Capture the cell that displays the provided text and extract its (X, Y) central coordinate. 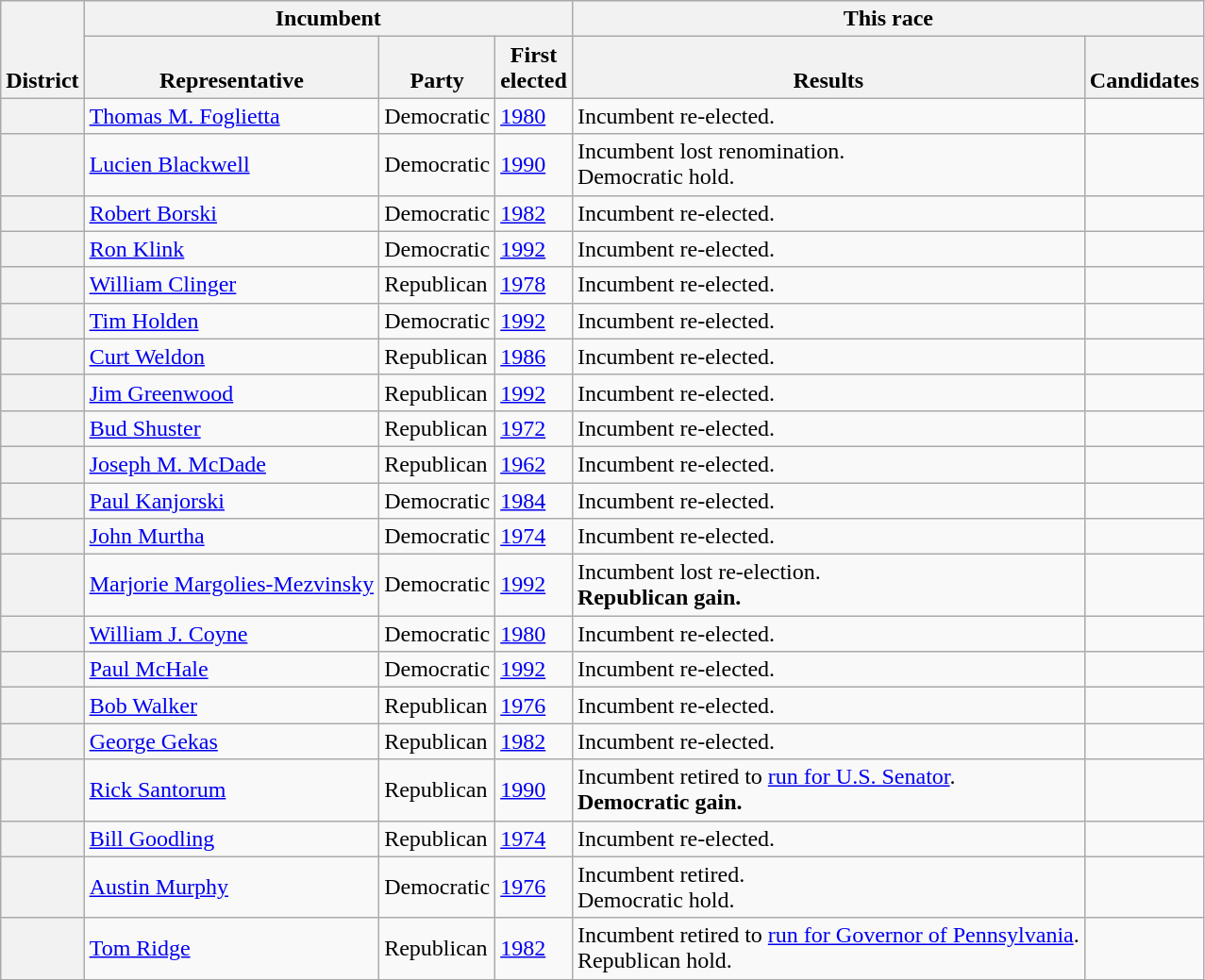
Results (828, 68)
Firstelected (534, 68)
Curt Weldon (232, 357)
Incumbent retired.Democratic hold. (828, 887)
Paul Kanjorski (232, 501)
Ron Klink (232, 249)
Lucien Blackwell (232, 164)
George Gekas (232, 741)
Thomas M. Foglietta (232, 116)
Austin Murphy (232, 887)
Incumbent retired to run for Governor of Pennsylvania.Republican hold. (828, 949)
1962 (534, 464)
Incumbent retired to run for U.S. Senator.Democratic gain. (828, 790)
Rick Santorum (232, 790)
This race (888, 19)
Tom Ridge (232, 949)
Incumbent lost re-election.Republican gain. (828, 585)
Bud Shuster (232, 428)
Bill Goodling (232, 839)
William J. Coyne (232, 634)
Robert Borski (232, 213)
1978 (534, 285)
John Murtha (232, 537)
Marjorie Margolies-Mezvinsky (232, 585)
Incumbent lost renomination.Democratic hold. (828, 164)
Incumbent (328, 19)
1984 (534, 501)
Tim Holden (232, 321)
Bob Walker (232, 706)
1972 (534, 428)
Representative (232, 68)
Candidates (1144, 68)
Party (438, 68)
Jim Greenwood (232, 392)
Joseph M. McDade (232, 464)
Paul McHale (232, 670)
District (42, 49)
1986 (534, 357)
William Clinger (232, 285)
